Identify which cell holds the provided text, then report its [X, Y] central coordinate. 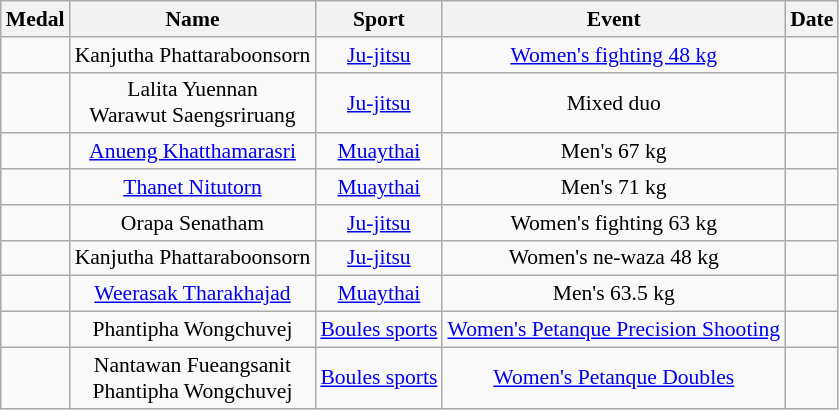
Event [614, 19]
Weerasak Tharakhajad [193, 294]
Lalita YuennanWarawut Saengsriruang [193, 102]
Phantipha Wongchuvej [193, 330]
Women's fighting 48 kg [614, 55]
Date [812, 19]
Orapa Senatham [193, 223]
Medal [36, 19]
Women's fighting 63 kg [614, 223]
Sport [378, 19]
Men's 71 kg [614, 187]
Name [193, 19]
Mixed duo [614, 102]
Nantawan Fueangsanit Phantipha Wongchuvej [193, 378]
Women's Petanque Precision Shooting [614, 330]
Men's 67 kg [614, 152]
Women's ne-waza 48 kg [614, 258]
Men's 63.5 kg [614, 294]
Women's Petanque Doubles [614, 378]
Thanet Nitutorn [193, 187]
Anueng Khatthamarasri [193, 152]
